Pinpoint the cell where the given text exists, returning its (x, y) midpoint coordinate. 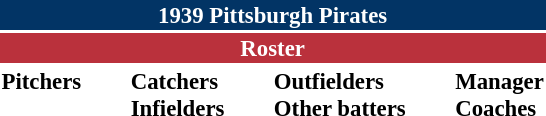
1939 Pittsburgh Pirates (272, 15)
Roster (272, 48)
